Provide the [X, Y] coordinate of the cell's center where the given text is located.  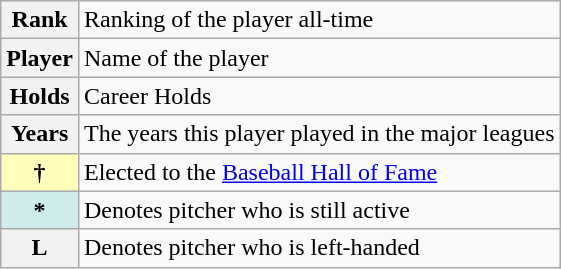
* [40, 210]
Career Holds [319, 96]
Years [40, 134]
Holds [40, 96]
L [40, 248]
† [40, 172]
Denotes pitcher who is still active [319, 210]
Ranking of the player all-time [319, 20]
Elected to the Baseball Hall of Fame [319, 172]
The years this player played in the major leagues [319, 134]
Denotes pitcher who is left-handed [319, 248]
Rank [40, 20]
Name of the player [319, 58]
Player [40, 58]
